From the cell containing the given text, extract its center point as (X, Y) coordinate. 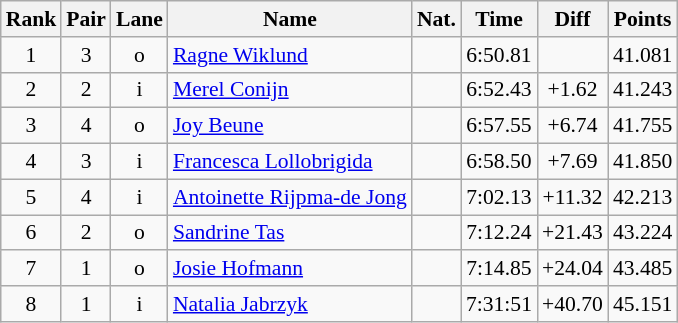
43.485 (642, 269)
7:14.85 (499, 269)
43.224 (642, 233)
7 (32, 269)
+11.32 (572, 197)
6:52.43 (499, 90)
7:02.13 (499, 197)
+40.70 (572, 304)
Time (499, 19)
7:12.24 (499, 233)
+24.04 (572, 269)
42.213 (642, 197)
Name (290, 19)
6:50.81 (499, 55)
Merel Conijn (290, 90)
+7.69 (572, 162)
5 (32, 197)
8 (32, 304)
Natalia Jabrzyk (290, 304)
+21.43 (572, 233)
45.151 (642, 304)
+6.74 (572, 126)
41.243 (642, 90)
Ragne Wiklund (290, 55)
Lane (140, 19)
41.755 (642, 126)
Rank (32, 19)
6:57.55 (499, 126)
Nat. (436, 19)
Points (642, 19)
Francesca Lollobrigida (290, 162)
41.081 (642, 55)
Pair (86, 19)
6:58.50 (499, 162)
+1.62 (572, 90)
Josie Hofmann (290, 269)
Diff (572, 19)
Antoinette Rijpma-de Jong (290, 197)
Joy Beune (290, 126)
7:31:51 (499, 304)
Sandrine Tas (290, 233)
41.850 (642, 162)
6 (32, 233)
